Identify which cell holds the provided text, then report its [x, y] central coordinate. 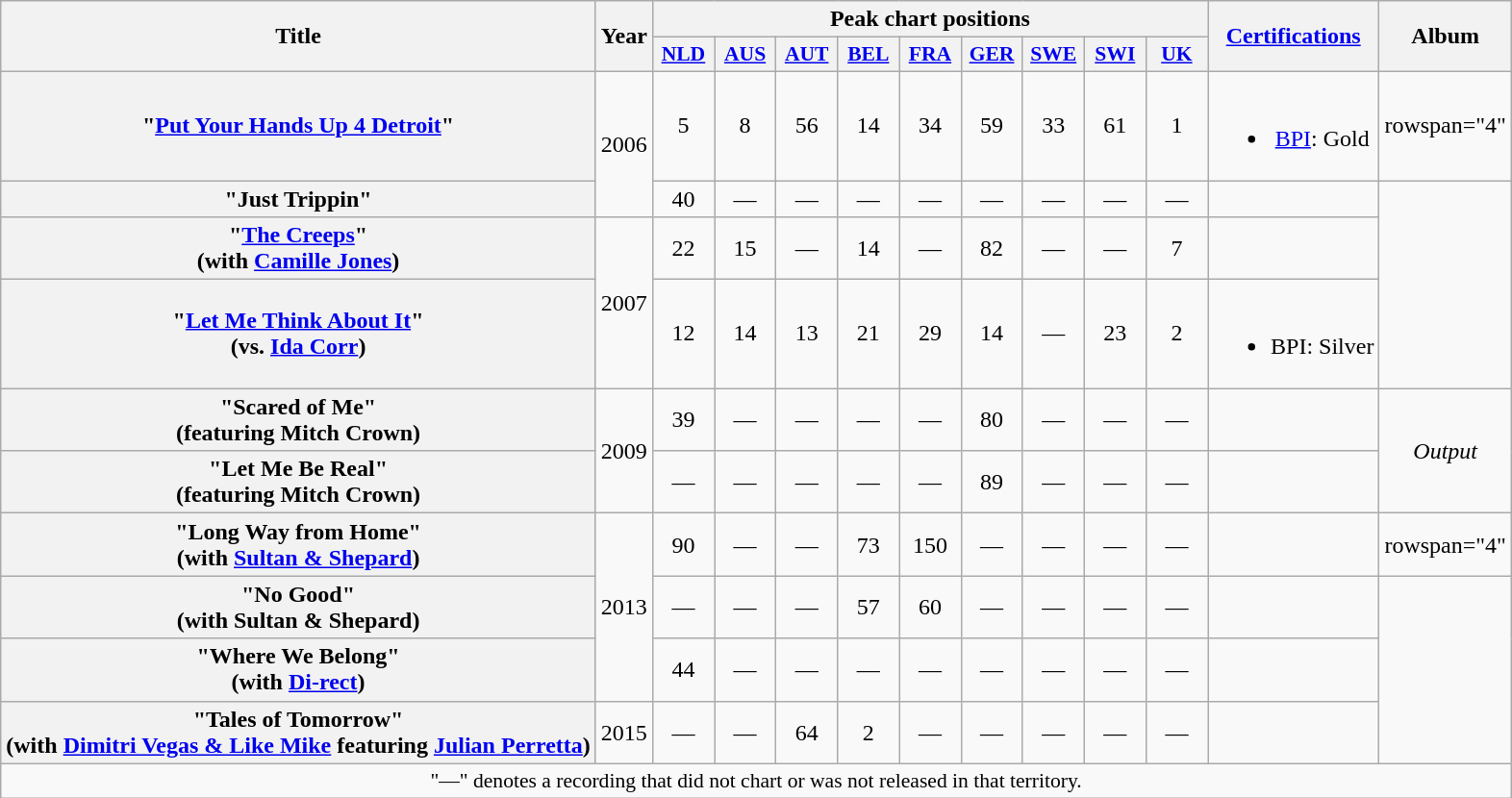
BPI: Silver [1294, 335]
GER [992, 55]
22 [683, 248]
13 [807, 335]
2007 [623, 303]
Title [298, 37]
Peak chart positions [929, 19]
64 [807, 733]
89 [992, 483]
150 [930, 544]
80 [992, 419]
39 [683, 419]
57 [869, 608]
NLD [683, 55]
1 [1176, 125]
"Let Me Think About It"(vs. Ida Corr) [298, 335]
12 [683, 335]
BPI: Gold [1294, 125]
"The Creeps"(with Camille Jones) [298, 248]
FRA [930, 55]
8 [744, 125]
2006 [623, 144]
"Put Your Hands Up 4 Detroit" [298, 125]
"Where We Belong"(with Di-rect) [298, 669]
61 [1115, 125]
Certifications [1294, 37]
60 [930, 608]
Year [623, 37]
90 [683, 544]
Output [1446, 451]
AUS [744, 55]
21 [869, 335]
AUT [807, 55]
UK [1176, 55]
Album [1446, 37]
44 [683, 669]
"No Good"(with Sultan & Shepard) [298, 608]
15 [744, 248]
2013 [623, 608]
"Long Way from Home"(with Sultan & Shepard) [298, 544]
7 [1176, 248]
SWI [1115, 55]
2009 [623, 451]
"Just Trippin" [298, 199]
5 [683, 125]
"Tales of Tomorrow"(with Dimitri Vegas & Like Mike featuring Julian Perretta) [298, 733]
73 [869, 544]
34 [930, 125]
"—" denotes a recording that did not chart or was not released in that territory. [756, 781]
29 [930, 335]
82 [992, 248]
40 [683, 199]
59 [992, 125]
BEL [869, 55]
SWE [1053, 55]
"Scared of Me"(featuring Mitch Crown) [298, 419]
"Let Me Be Real"(featuring Mitch Crown) [298, 483]
33 [1053, 125]
2015 [623, 733]
23 [1115, 335]
56 [807, 125]
